Return (x, y) of the center of cell containing provided text 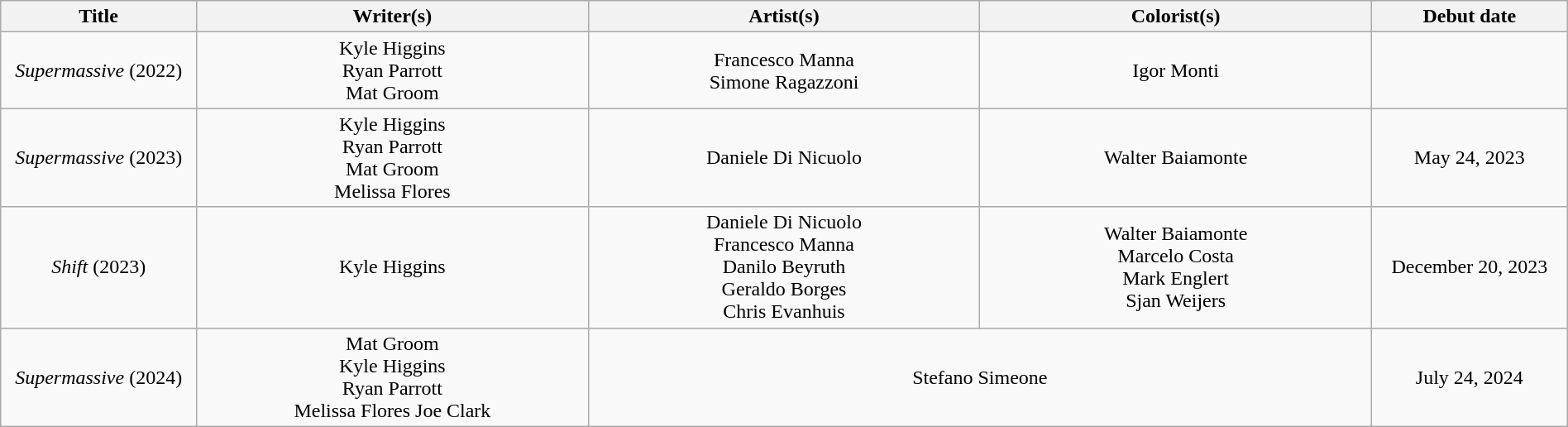
May 24, 2023 (1469, 157)
Daniele Di Nicuolo (784, 157)
Francesco MannaSimone Ragazzoni (784, 70)
Kyle HigginsRyan ParrottMat Groom (393, 70)
July 24, 2024 (1469, 377)
Kyle HigginsRyan ParrottMat GroomMelissa Flores (393, 157)
Daniele Di NicuoloFrancesco MannaDanilo BeyruthGeraldo BorgesChris Evanhuis (784, 267)
Stefano Simeone (979, 377)
Igor Monti (1176, 70)
Kyle Higgins (393, 267)
Colorist(s) (1176, 17)
December 20, 2023 (1469, 267)
Writer(s) (393, 17)
Supermassive (2024) (99, 377)
Walter BaiamonteMarcelo CostaMark EnglertSjan Weijers (1176, 267)
Title (99, 17)
Supermassive (2022) (99, 70)
Debut date (1469, 17)
Supermassive (2023) (99, 157)
Mat GroomKyle HigginsRyan ParrottMelissa Flores Joe Clark (393, 377)
Walter Baiamonte (1176, 157)
Artist(s) (784, 17)
Shift (2023) (99, 267)
